Determine the [X, Y] coordinate at the center of the cell enclosing the given text.  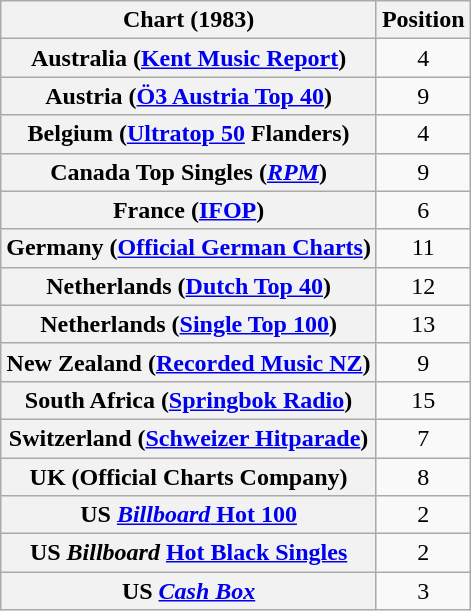
Germany (Official German Charts) [189, 248]
Austria (Ö3 Austria Top 40) [189, 96]
Australia (Kent Music Report) [189, 58]
France (IFOP) [189, 210]
Belgium (Ultratop 50 Flanders) [189, 134]
Chart (1983) [189, 20]
13 [423, 324]
Netherlands (Dutch Top 40) [189, 286]
3 [423, 591]
US Cash Box [189, 591]
Switzerland (Schweizer Hitparade) [189, 438]
New Zealand (Recorded Music NZ) [189, 362]
11 [423, 248]
8 [423, 477]
6 [423, 210]
15 [423, 400]
7 [423, 438]
US Billboard Hot 100 [189, 515]
Netherlands (Single Top 100) [189, 324]
US Billboard Hot Black Singles [189, 553]
Canada Top Singles (RPM) [189, 172]
Position [423, 20]
UK (Official Charts Company) [189, 477]
South Africa (Springbok Radio) [189, 400]
12 [423, 286]
